Find where the given text appears and provide that cell's center as (x, y) coordinate. 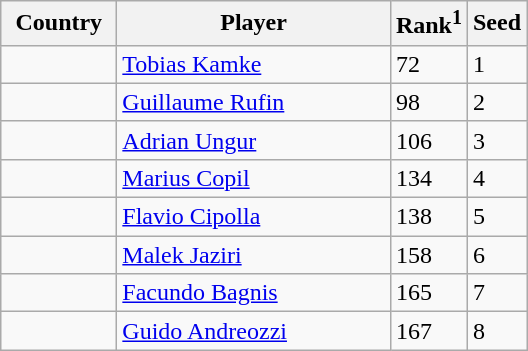
72 (428, 64)
158 (428, 255)
106 (428, 140)
Guillaume Rufin (254, 102)
Rank1 (428, 24)
Country (59, 24)
165 (428, 293)
Guido Andreozzi (254, 331)
Player (254, 24)
2 (496, 102)
Tobias Kamke (254, 64)
Marius Copil (254, 178)
134 (428, 178)
5 (496, 217)
Flavio Cipolla (254, 217)
8 (496, 331)
138 (428, 217)
3 (496, 140)
Malek Jaziri (254, 255)
1 (496, 64)
4 (496, 178)
Seed (496, 24)
167 (428, 331)
Adrian Ungur (254, 140)
6 (496, 255)
Facundo Bagnis (254, 293)
98 (428, 102)
7 (496, 293)
